Provide the [X, Y] coordinate of the cell's center where the given text is located.  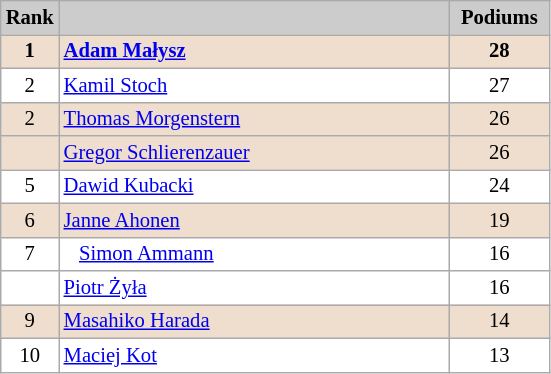
19 [499, 220]
Masahiko Harada [254, 321]
Maciej Kot [254, 355]
28 [499, 51]
10 [30, 355]
Thomas Morgenstern [254, 119]
Gregor Schlierenzauer [254, 153]
6 [30, 220]
14 [499, 321]
Simon Ammann [254, 254]
27 [499, 85]
9 [30, 321]
Podiums [499, 17]
13 [499, 355]
Janne Ahonen [254, 220]
Rank [30, 17]
1 [30, 51]
Kamil Stoch [254, 85]
Piotr Żyła [254, 287]
Adam Małysz [254, 51]
24 [499, 186]
Dawid Kubacki [254, 186]
7 [30, 254]
5 [30, 186]
